Find where the given text appears and provide that cell's center as (x, y) coordinate. 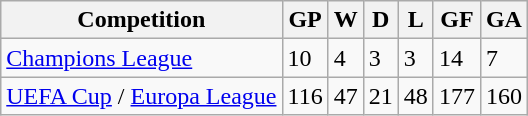
Champions League (142, 58)
10 (305, 58)
14 (456, 58)
D (380, 20)
GA (504, 20)
116 (305, 96)
L (416, 20)
W (346, 20)
GF (456, 20)
48 (416, 96)
4 (346, 58)
Competition (142, 20)
47 (346, 96)
GP (305, 20)
160 (504, 96)
7 (504, 58)
21 (380, 96)
177 (456, 96)
UEFA Cup / Europa League (142, 96)
